Provide the [X, Y] coordinate of the cell's center where the given text is located.  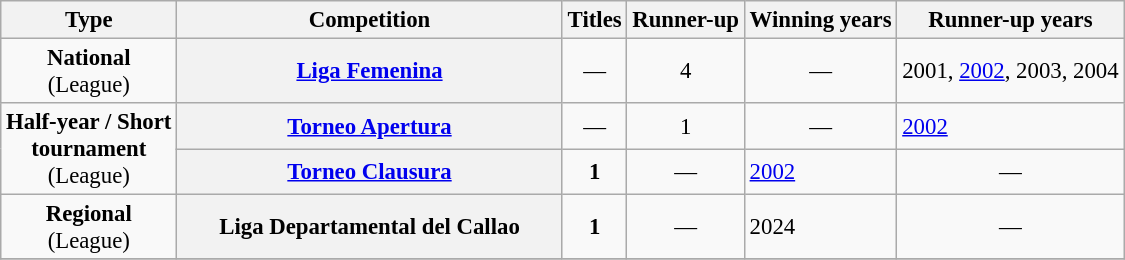
Type [89, 20]
Runner-up years [1010, 20]
Competition [370, 20]
Runner-up [686, 20]
Liga Femenina [370, 72]
Torneo Apertura [370, 126]
Titles [594, 20]
2001, 2002, 2003, 2004 [1010, 72]
Regional(League) [89, 228]
Winning years [820, 20]
Liga Departamental del Callao [370, 228]
2024 [820, 228]
Torneo Clausura [370, 172]
4 [686, 72]
National(League) [89, 72]
Half-year / Shorttournament(League) [89, 149]
